Return the [X, Y] coordinate for the center point of the cell that contains the specified text.  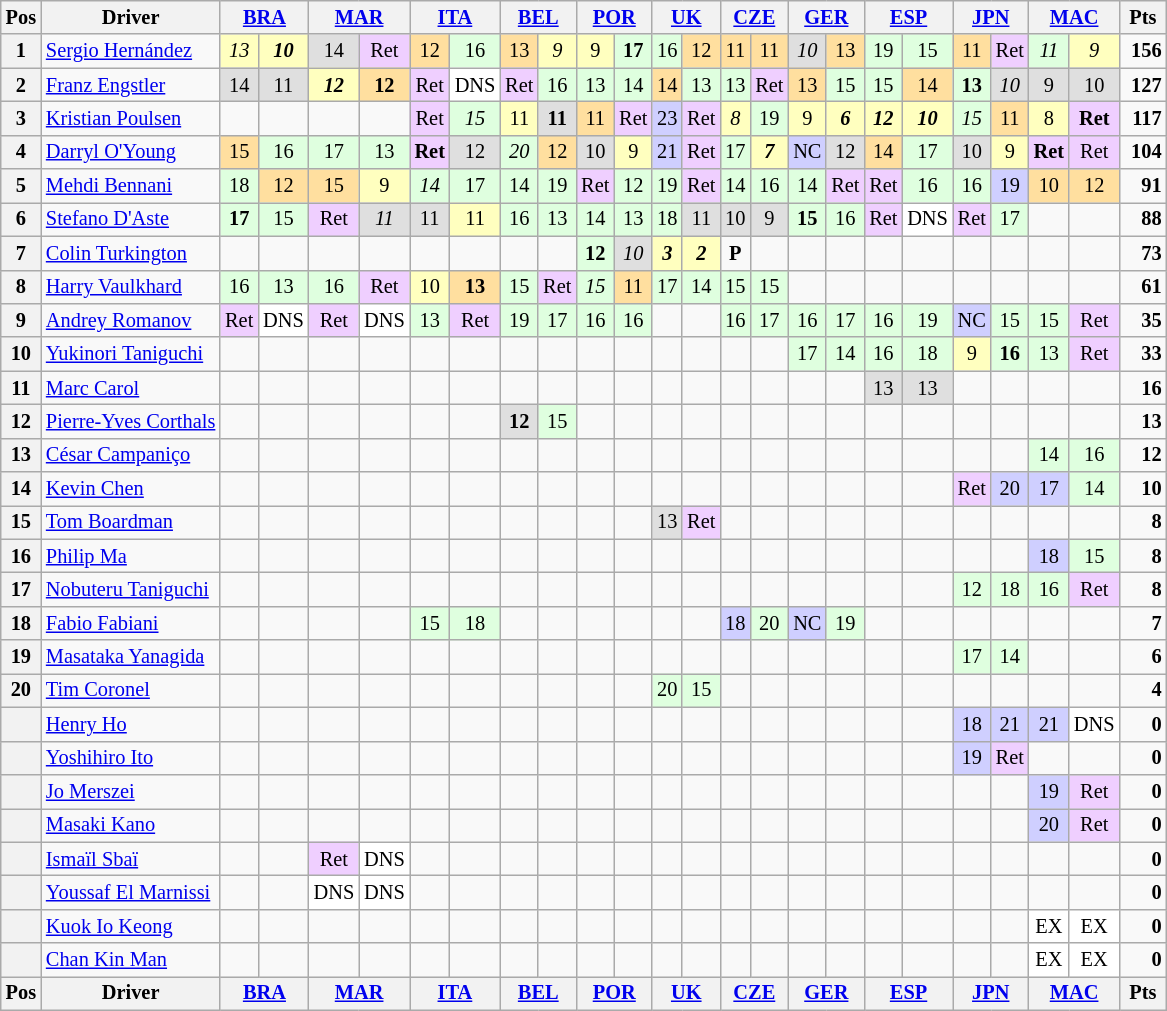
P [735, 253]
156 [1142, 51]
73 [1142, 253]
Nobuteru Taniguchi [130, 589]
Andrey Romanov [130, 320]
Marc Carol [130, 388]
Yukinori Taniguchi [130, 354]
César Campaniço [130, 455]
5 [21, 186]
Ismaïl Sbaï [130, 859]
Kuok Io Keong [130, 926]
Henry Ho [130, 724]
Masaki Kano [130, 825]
Mehdi Bennani [130, 186]
Yoshihiro Ito [130, 758]
61 [1142, 287]
35 [1142, 320]
Kristian Poulsen [130, 118]
Philip Ma [130, 556]
23 [667, 118]
127 [1142, 85]
Franz Engstler [130, 85]
Tim Coronel [130, 690]
Chan Kin Man [130, 960]
Darryl O'Young [130, 152]
Harry Vaulkhard [130, 287]
Masataka Yanagida [130, 657]
91 [1142, 186]
Stefano D'Aste [130, 219]
117 [1142, 118]
88 [1142, 219]
Pierre-Yves Corthals [130, 421]
Colin Turkington [130, 253]
1 [21, 51]
Jo Merszei [130, 791]
Kevin Chen [130, 489]
Fabio Fabiani [130, 623]
33 [1142, 354]
Youssaf El Marnissi [130, 892]
Sergio Hernández [130, 51]
104 [1142, 152]
Tom Boardman [130, 522]
